Search for the cell housing the specified text and yield its [x, y] center coordinate. 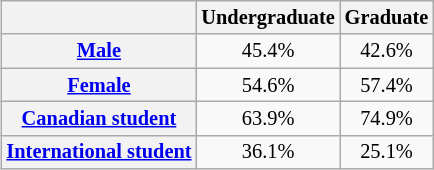
Male [100, 51]
International student [100, 152]
57.4% [386, 85]
Female [100, 85]
45.4% [268, 51]
Canadian student [100, 119]
74.9% [386, 119]
Graduate [386, 18]
25.1% [386, 152]
36.1% [268, 152]
Undergraduate [268, 18]
42.6% [386, 51]
63.9% [268, 119]
54.6% [268, 85]
